Return the [x, y] coordinate for the center point of the cell that contains the specified text.  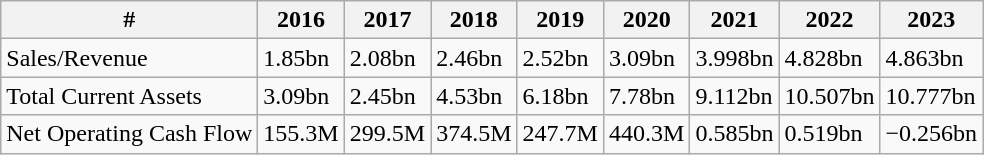
Net Operating Cash Flow [130, 134]
2023 [932, 20]
2022 [830, 20]
2.46bn [474, 58]
3.998bn [734, 58]
374.5M [474, 134]
4.863bn [932, 58]
155.3M [301, 134]
440.3M [646, 134]
0.519bn [830, 134]
Total Current Assets [130, 96]
2019 [560, 20]
−0.256bn [932, 134]
0.585bn [734, 134]
2.52bn [560, 58]
2017 [387, 20]
2021 [734, 20]
299.5M [387, 134]
10.777bn [932, 96]
9.112bn [734, 96]
6.18bn [560, 96]
2016 [301, 20]
2020 [646, 20]
7.78bn [646, 96]
4.53bn [474, 96]
10.507bn [830, 96]
# [130, 20]
Sales/Revenue [130, 58]
2.45bn [387, 96]
1.85bn [301, 58]
4.828bn [830, 58]
2.08bn [387, 58]
2018 [474, 20]
247.7M [560, 134]
